Capture the cell that displays the provided text and extract its (X, Y) central coordinate. 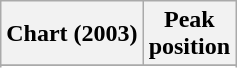
Chart (2003) (72, 34)
Peakposition (189, 34)
